Detect which cell encompasses the target text, then output its (X, Y) center coordinate. 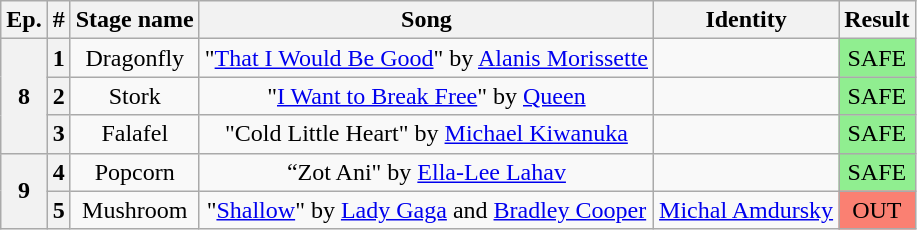
Identity (746, 20)
9 (24, 191)
Ep. (24, 20)
OUT (877, 210)
8 (24, 96)
Popcorn (134, 172)
Michal Amdursky (746, 210)
“Zot Ani" by Ella-Lee Lahav (426, 172)
"Shallow" by Lady Gaga and Bradley Cooper (426, 210)
5 (58, 210)
# (58, 20)
4 (58, 172)
Song (426, 20)
Mushroom (134, 210)
Result (877, 20)
2 (58, 96)
3 (58, 134)
Falafel (134, 134)
Stork (134, 96)
1 (58, 58)
"That I Would Be Good" by Alanis Morissette (426, 58)
"Cold Little Heart" by Michael Kiwanuka (426, 134)
Stage name (134, 20)
Dragonfly (134, 58)
"I Want to Break Free" by Queen (426, 96)
